Find where the given text appears and provide that cell's center as (x, y) coordinate. 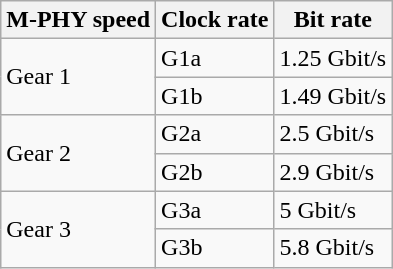
Gear 1 (78, 77)
Gear 3 (78, 229)
M-PHY speed (78, 20)
G3b (215, 248)
2.5 Gbit/s (333, 134)
5.8 Gbit/s (333, 248)
2.9 Gbit/s (333, 172)
Gear 2 (78, 153)
G2b (215, 172)
G1b (215, 96)
G3a (215, 210)
G1a (215, 58)
G2a (215, 134)
1.25 Gbit/s (333, 58)
5 Gbit/s (333, 210)
1.49 Gbit/s (333, 96)
Clock rate (215, 20)
Bit rate (333, 20)
